Detect which cell encompasses the target text, then output its (x, y) center coordinate. 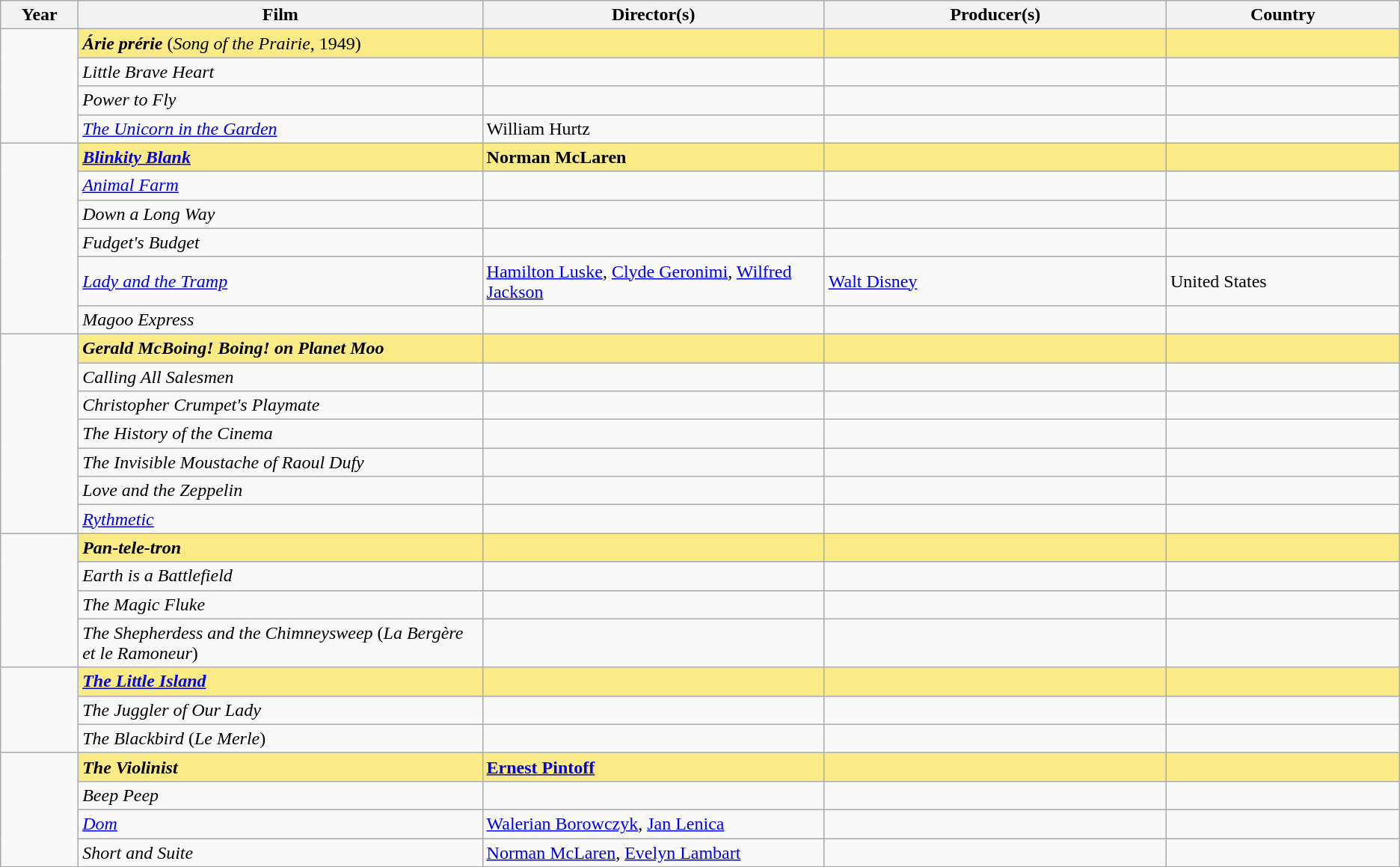
Producer(s) (995, 15)
Beep Peep (280, 795)
Ernest Pintoff (654, 767)
The Violinist (280, 767)
Film (280, 15)
The Juggler of Our Lady (280, 710)
The Magic Fluke (280, 604)
Down a Long Way (280, 214)
Fudget's Budget (280, 242)
William Hurtz (654, 129)
Gerald McBoing! Boing! on Planet Moo (280, 348)
The Shepherdess and the Chimneysweep (La Bergère et le Ramoneur) (280, 643)
Christopher Crumpet's Playmate (280, 405)
United States (1283, 281)
The Blackbird (Le Merle) (280, 738)
Director(s) (654, 15)
Little Brave Heart (280, 72)
Pan-tele-tron (280, 548)
The History of the Cinema (280, 434)
Year (40, 15)
Magoo Express (280, 319)
Árie prérie (Song of the Prairie, 1949) (280, 43)
Dom (280, 824)
The Little Island (280, 681)
Animal Farm (280, 186)
Hamilton Luske, Clyde Geronimi, Wilfred Jackson (654, 281)
Walerian Borowczyk, Jan Lenica (654, 824)
Norman McLaren, Evelyn Lambart (654, 852)
Love and the Zeppelin (280, 491)
Lady and the Tramp (280, 281)
Calling All Salesmen (280, 376)
Power to Fly (280, 100)
The Unicorn in the Garden (280, 129)
Norman McLaren (654, 157)
Earth is a Battlefield (280, 576)
Country (1283, 15)
Blinkity Blank (280, 157)
Rythmetic (280, 519)
The Invisible Moustache of Raoul Dufy (280, 462)
Walt Disney (995, 281)
Short and Suite (280, 852)
